Provide the [x, y] coordinate of the cell's center where the given text is located.  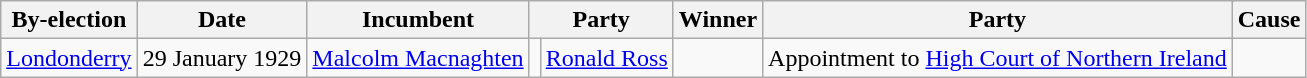
29 January 1929 [222, 58]
Londonderry [69, 58]
Winner [718, 20]
Ronald Ross [606, 58]
Date [222, 20]
Incumbent [418, 20]
Cause [1269, 20]
Malcolm Macnaghten [418, 58]
Appointment to High Court of Northern Ireland [998, 58]
By-election [69, 20]
